Return [X, Y] of the center of cell containing provided text 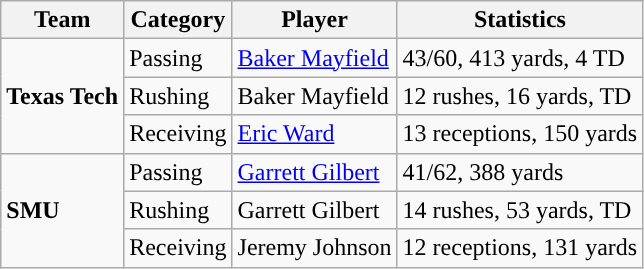
Eric Ward [314, 134]
Category [178, 20]
14 rushes, 53 yards, TD [520, 210]
41/62, 388 yards [520, 172]
Team [62, 20]
43/60, 413 yards, 4 TD [520, 58]
SMU [62, 210]
Player [314, 20]
12 rushes, 16 yards, TD [520, 96]
Texas Tech [62, 96]
Jeremy Johnson [314, 248]
13 receptions, 150 yards [520, 134]
Statistics [520, 20]
12 receptions, 131 yards [520, 248]
